Output the [X, Y] coordinate of the center of the cell containing the given text.  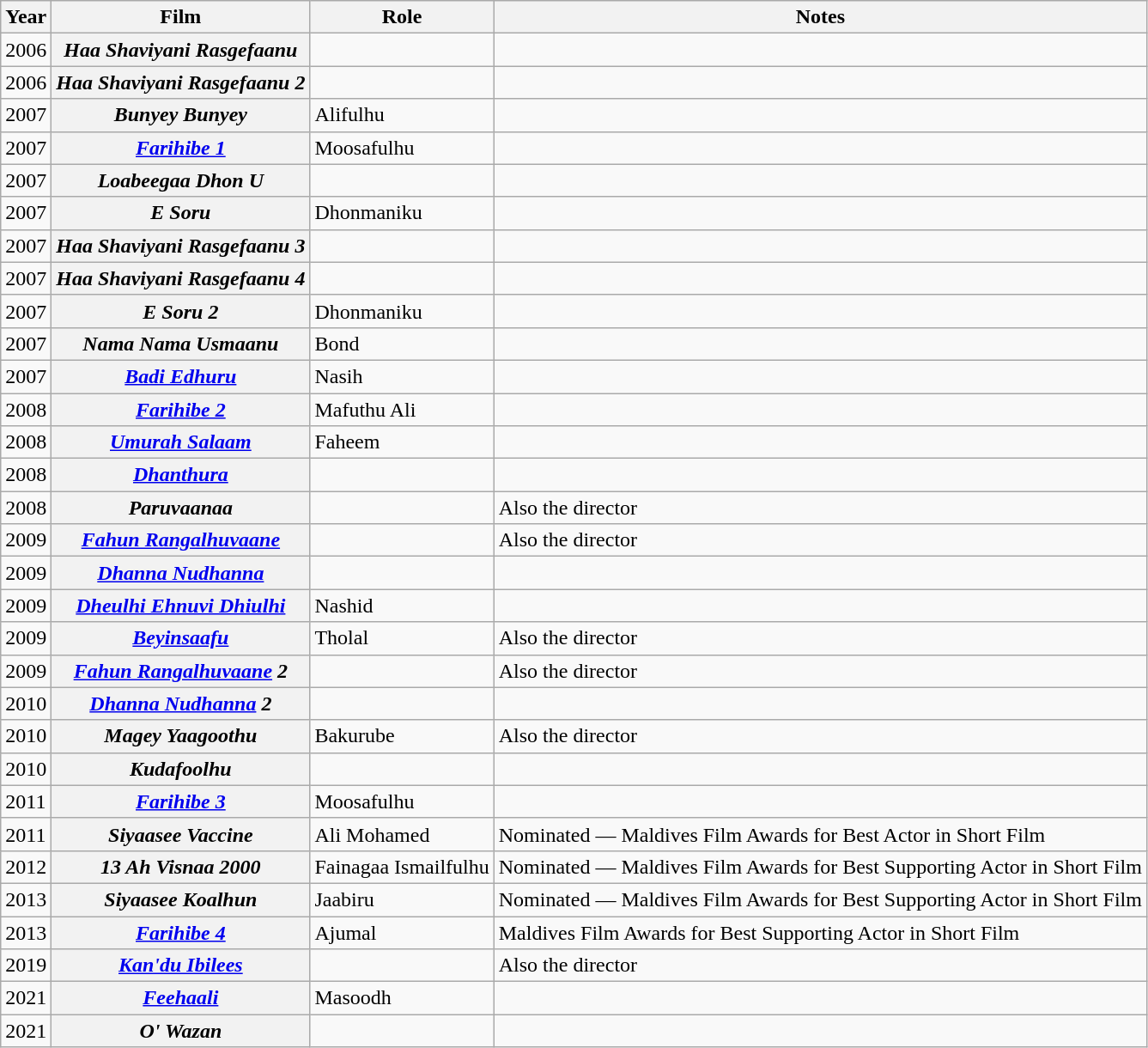
2019 [26, 966]
Ajumal [402, 932]
Dhanthura [180, 475]
Feehaali [180, 998]
Film [180, 17]
Fainagaa Ismailfulhu [402, 867]
E Soru 2 [180, 311]
Paruvaanaa [180, 508]
Fahun Rangalhuvaane [180, 540]
Beyinsaafu [180, 638]
Nominated — Maldives Film Awards for Best Actor in Short Film [820, 834]
Farihibe 2 [180, 410]
Haa Shaviyani Rasgefaanu 4 [180, 278]
Dheulhi Ehnuvi Dhiulhi [180, 606]
Bond [402, 344]
Haa Shaviyani Rasgefaanu 3 [180, 246]
Nasih [402, 376]
Alifulhu [402, 115]
Mafuthu Ali [402, 410]
Fahun Rangalhuvaane 2 [180, 671]
Siyaasee Vaccine [180, 834]
Faheem [402, 442]
Year [26, 17]
Tholal [402, 638]
Notes [820, 17]
E Soru [180, 213]
Nama Nama Usmaanu [180, 344]
O' Wazan [180, 1031]
Dhanna Nudhanna 2 [180, 704]
13 Ah Visnaa 2000 [180, 867]
Farihibe 1 [180, 148]
Dhanna Nudhanna [180, 573]
Umurah Salaam [180, 442]
Magey Yaagoothu [180, 736]
Farihibe 3 [180, 801]
Bunyey Bunyey [180, 115]
2012 [26, 867]
Ali Mohamed [402, 834]
Kan'du Ibilees [180, 966]
Farihibe 4 [180, 932]
Role [402, 17]
Badi Edhuru [180, 376]
Kudafoolhu [180, 769]
Masoodh [402, 998]
Haa Shaviyani Rasgefaanu [180, 50]
Siyaasee Koalhun [180, 899]
Jaabiru [402, 899]
Maldives Film Awards for Best Supporting Actor in Short Film [820, 932]
Loabeegaa Dhon U [180, 180]
Nashid [402, 606]
Haa Shaviyani Rasgefaanu 2 [180, 82]
Bakurube [402, 736]
